Detect which cell encompasses the target text, then output its [X, Y] center coordinate. 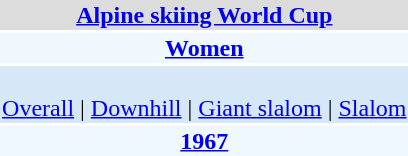
Women [204, 48]
Alpine skiing World Cup [204, 15]
Overall | Downhill | Giant slalom | Slalom [204, 94]
1967 [204, 141]
